Detect which cell encompasses the target text, then output its (X, Y) center coordinate. 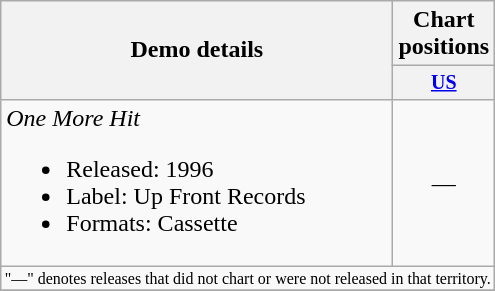
Demo details (197, 50)
"—" denotes releases that did not chart or were not released in that territory. (248, 278)
Chart positions (444, 34)
One More HitReleased: 1996Label: Up Front RecordsFormats: Cassette (197, 182)
— (444, 182)
US (444, 82)
